Output the [x, y] coordinate of the center of the cell containing the given text.  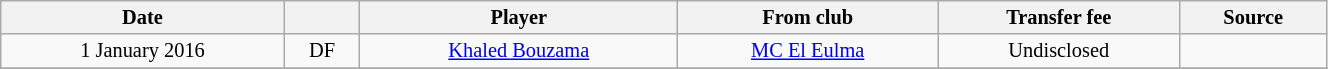
MC El Eulma [808, 51]
From club [808, 17]
Source [1253, 17]
Player [519, 17]
Khaled Bouzama [519, 51]
DF [322, 51]
Transfer fee [1059, 17]
Date [143, 17]
1 January 2016 [143, 51]
Undisclosed [1059, 51]
